Locate the cell with the specified text and output its [X, Y] center coordinate. 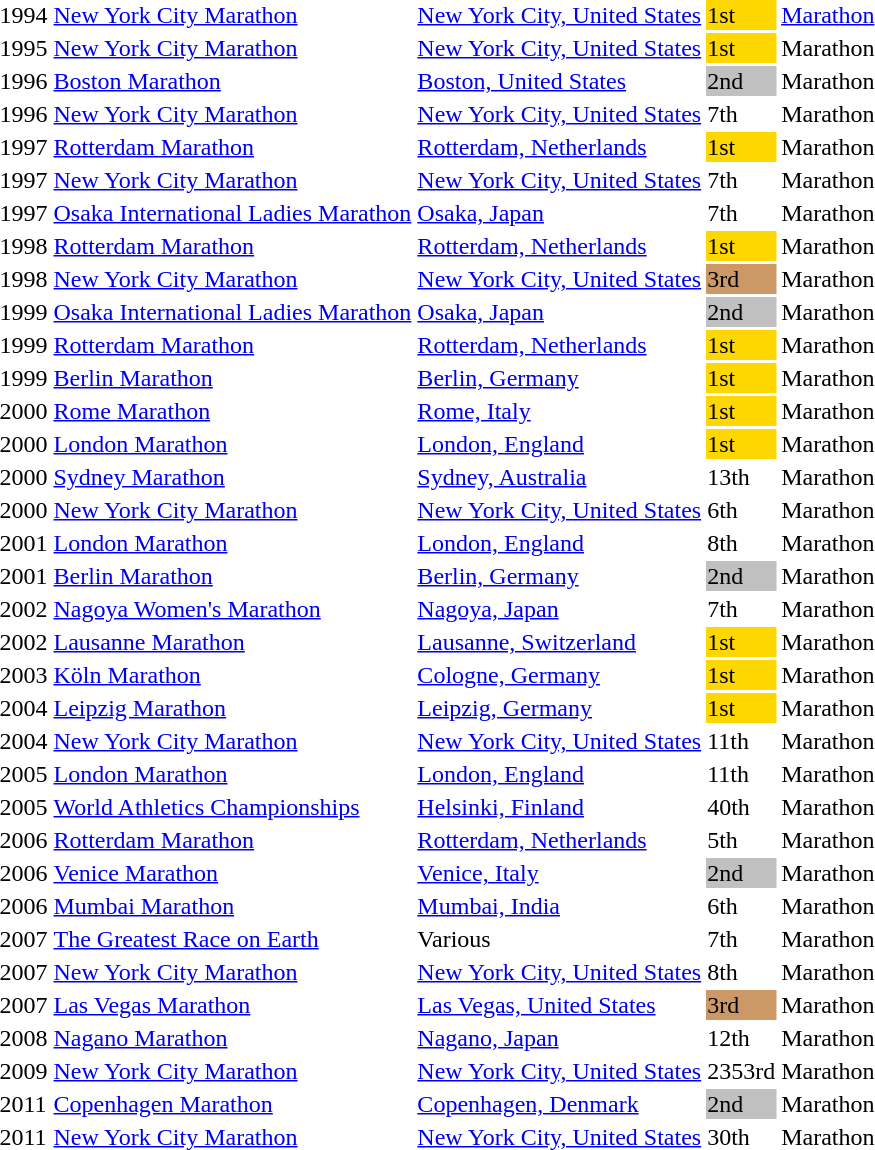
Cologne, Germany [560, 675]
Mumbai, India [560, 906]
13th [742, 477]
Las Vegas, United States [560, 1005]
40th [742, 807]
Nagano Marathon [232, 1038]
Rome, Italy [560, 411]
2353rd [742, 1071]
Nagoya, Japan [560, 609]
Helsinki, Finland [560, 807]
Copenhagen Marathon [232, 1104]
Boston Marathon [232, 81]
Köln Marathon [232, 675]
Nagano, Japan [560, 1038]
The Greatest Race on Earth [232, 939]
Copenhagen, Denmark [560, 1104]
Venice Marathon [232, 873]
5th [742, 840]
Las Vegas Marathon [232, 1005]
12th [742, 1038]
Lausanne Marathon [232, 642]
Boston, United States [560, 81]
Leipzig Marathon [232, 708]
Rome Marathon [232, 411]
Mumbai Marathon [232, 906]
Venice, Italy [560, 873]
Lausanne, Switzerland [560, 642]
Various [560, 939]
Nagoya Women's Marathon [232, 609]
Sydney Marathon [232, 477]
Leipzig, Germany [560, 708]
World Athletics Championships [232, 807]
Sydney, Australia [560, 477]
